Scan for the cell matching the given text and deliver its (x, y) coordinate at center. 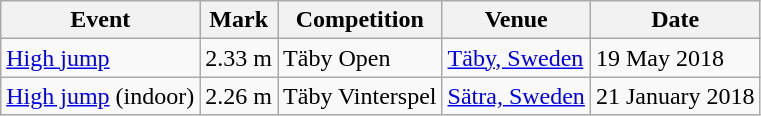
Date (675, 20)
Competition (360, 20)
Sätra, Sweden (516, 96)
Täby Open (360, 58)
Mark (239, 20)
19 May 2018 (675, 58)
High jump (indoor) (100, 96)
High jump (100, 58)
Event (100, 20)
Venue (516, 20)
Täby Vinterspel (360, 96)
2.26 m (239, 96)
21 January 2018 (675, 96)
2.33 m (239, 58)
Täby, Sweden (516, 58)
